From the cell containing the given text, extract its center point as (X, Y) coordinate. 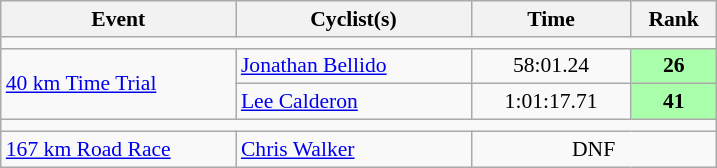
Lee Calderon (354, 102)
Chris Walker (354, 149)
Jonathan Bellido (354, 66)
1:01:17.71 (551, 102)
40 km Time Trial (118, 84)
Event (118, 19)
41 (674, 102)
Rank (674, 19)
Cyclist(s) (354, 19)
DNF (594, 149)
58:01.24 (551, 66)
26 (674, 66)
167 km Road Race (118, 149)
Time (551, 19)
